Determine the (x, y) coordinate at the center of the cell enclosing the given text.  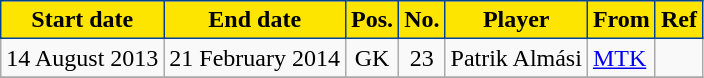
Ref (678, 20)
21 February 2014 (255, 58)
No. (422, 20)
Player (516, 20)
23 (422, 58)
Patrik Almási (516, 58)
Pos. (372, 20)
From (621, 20)
Start date (82, 20)
GK (372, 58)
14 August 2013 (82, 58)
End date (255, 20)
MTK (621, 58)
